Output the (X, Y) coordinate of the center of the cell containing the given text.  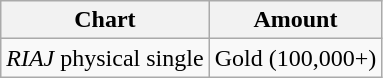
RIAJ physical single (105, 58)
Amount (296, 20)
Chart (105, 20)
Gold (100,000+) (296, 58)
